Return the [x, y] coordinate for the center point of the cell that contains the specified text.  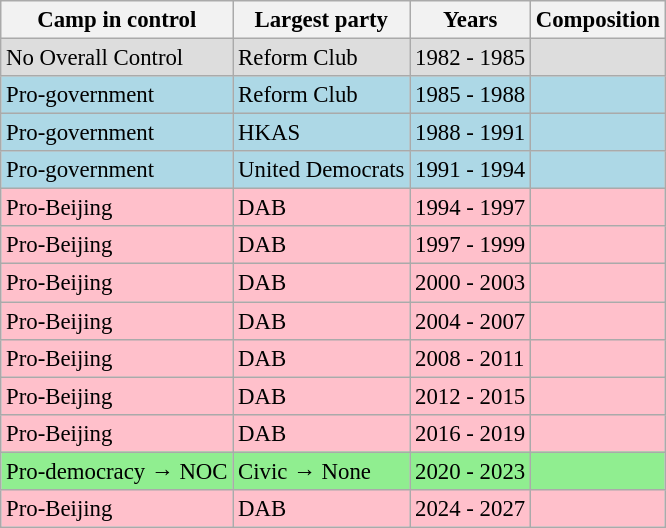
2016 - 2019 [470, 433]
Civic → None [322, 471]
Composition [598, 20]
Pro-democracy → NOC [117, 471]
1991 - 1994 [470, 170]
No Overall Control [117, 58]
HKAS [322, 133]
1985 - 1988 [470, 95]
2008 - 2011 [470, 358]
2020 - 2023 [470, 471]
2024 - 2027 [470, 509]
1988 - 1991 [470, 133]
Years [470, 20]
United Democrats [322, 170]
1994 - 1997 [470, 208]
2000 - 2003 [470, 283]
Camp in control [117, 20]
Largest party [322, 20]
2012 - 2015 [470, 396]
1982 - 1985 [470, 58]
1997 - 1999 [470, 245]
2004 - 2007 [470, 321]
